Return (x, y) of the center of cell containing provided text 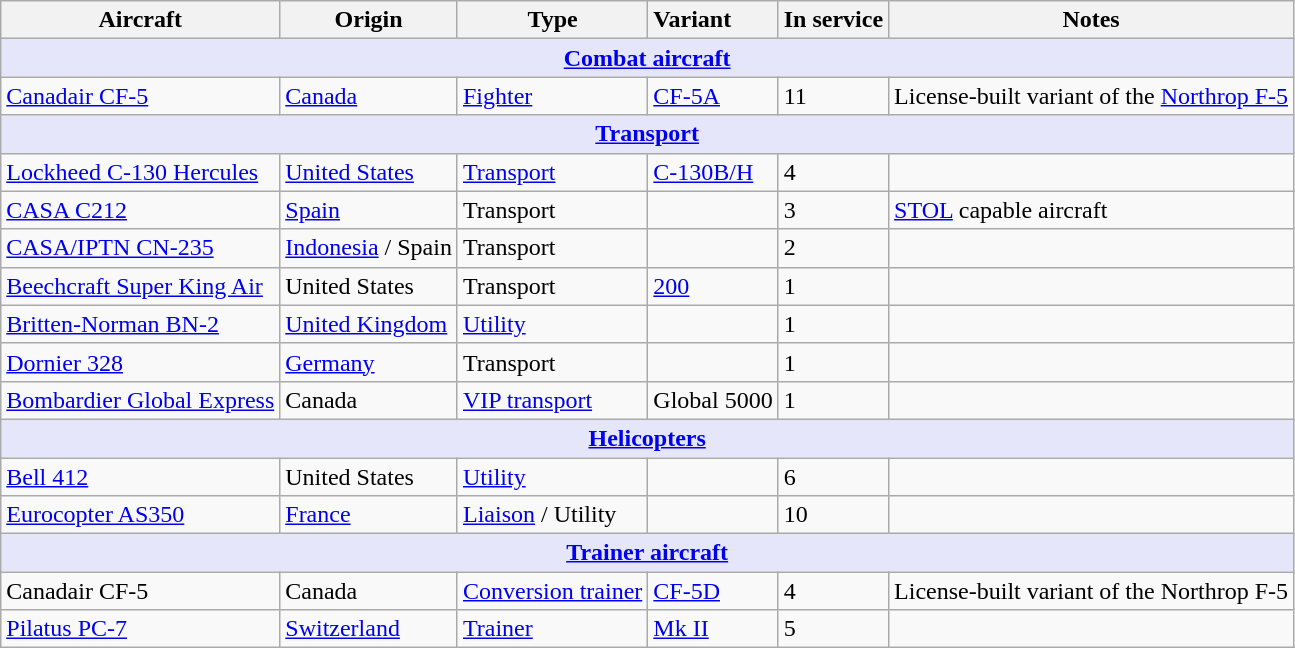
10 (833, 515)
Mk II (713, 629)
Trainer aircraft (648, 553)
Pilatus PC-7 (140, 629)
STOL capable aircraft (1092, 210)
3 (833, 210)
Variant (713, 20)
Lockheed C-130 Hercules (140, 172)
Helicopters (648, 438)
Combat aircraft (648, 58)
Bombardier Global Express (140, 400)
CF-5A (713, 96)
Switzerland (369, 629)
Indonesia / Spain (369, 248)
2 (833, 248)
VIP transport (552, 400)
CF-5D (713, 591)
Dornier 328 (140, 362)
Eurocopter AS350 (140, 515)
6 (833, 477)
Germany (369, 362)
Liaison / Utility (552, 515)
Conversion trainer (552, 591)
Origin (369, 20)
Bell 412 (140, 477)
Global 5000 (713, 400)
France (369, 515)
CASA/IPTN CN-235 (140, 248)
Fighter (552, 96)
CASA C212 (140, 210)
Type (552, 20)
Beechcraft Super King Air (140, 286)
11 (833, 96)
Trainer (552, 629)
200 (713, 286)
United Kingdom (369, 324)
Notes (1092, 20)
C-130B/H (713, 172)
Britten-Norman BN-2 (140, 324)
Aircraft (140, 20)
In service (833, 20)
Spain (369, 210)
5 (833, 629)
